From the cell containing the given text, extract its center point as (x, y) coordinate. 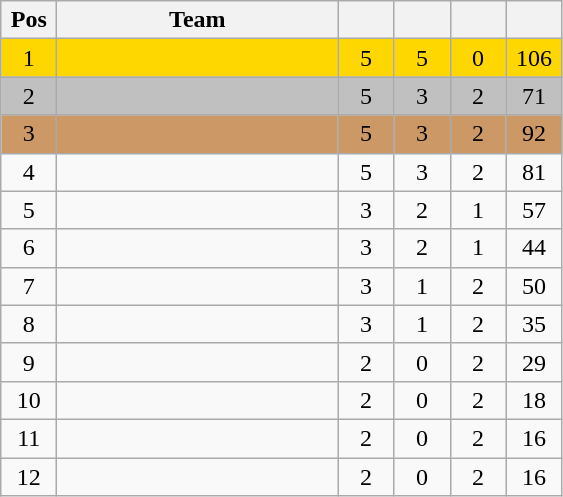
8 (29, 324)
35 (534, 324)
Team (198, 20)
71 (534, 96)
29 (534, 362)
50 (534, 286)
6 (29, 248)
7 (29, 286)
12 (29, 477)
11 (29, 438)
92 (534, 134)
81 (534, 172)
9 (29, 362)
Pos (29, 20)
57 (534, 210)
10 (29, 400)
44 (534, 248)
4 (29, 172)
106 (534, 58)
18 (534, 400)
